For the text-containing cell, return its midpoint in [X, Y] coordinate format. 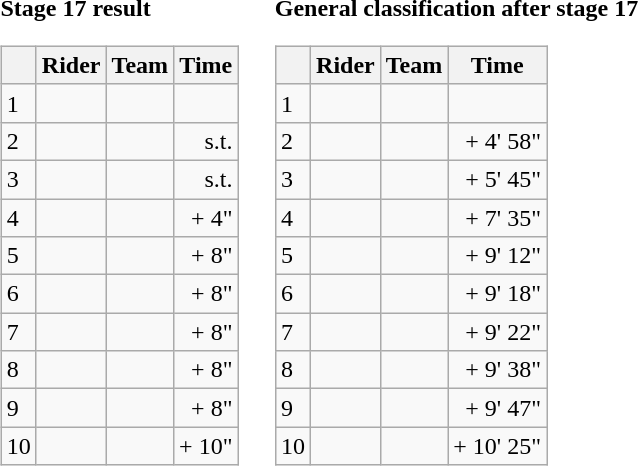
+ 10' 25" [498, 446]
+ 9' 18" [498, 294]
+ 9' 12" [498, 256]
+ 4" [206, 217]
+ 9' 38" [498, 370]
+ 7' 35" [498, 217]
+ 5' 45" [498, 179]
+ 10" [206, 446]
+ 9' 47" [498, 408]
+ 9' 22" [498, 332]
+ 4' 58" [498, 141]
